Scan for the cell matching the given text and deliver its [X, Y] coordinate at center. 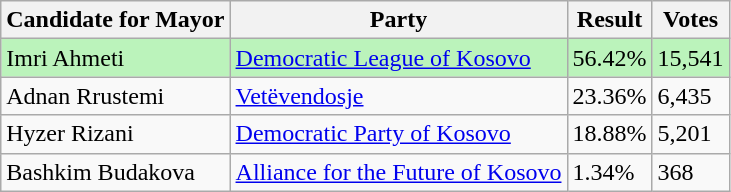
368 [690, 172]
Democratic Party of Kosovo [398, 134]
Party [398, 20]
Result [610, 20]
Hyzer Rizani [116, 134]
6,435 [690, 96]
Alliance for the Future of Kosovo [398, 172]
Vetëvendosje [398, 96]
Bashkim Budakova [116, 172]
Candidate for Mayor [116, 20]
5,201 [690, 134]
Democratic League of Kosovo [398, 58]
Votes [690, 20]
1.34% [610, 172]
Imri Ahmeti [116, 58]
15,541 [690, 58]
56.42% [610, 58]
23.36% [610, 96]
Adnan Rrustemi [116, 96]
18.88% [610, 134]
